Provide the [x, y] coordinate of the cell's center where the given text is located.  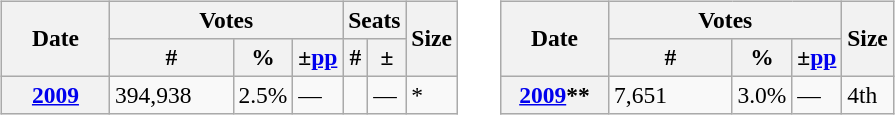
2.5% [263, 96]
7,651 [670, 96]
* [432, 96]
394,938 [172, 96]
4th [868, 96]
± [387, 58]
3.0% [762, 96]
Seats [374, 20]
2009 [55, 96]
2009** [554, 96]
